Capture the cell that displays the provided text and extract its (X, Y) central coordinate. 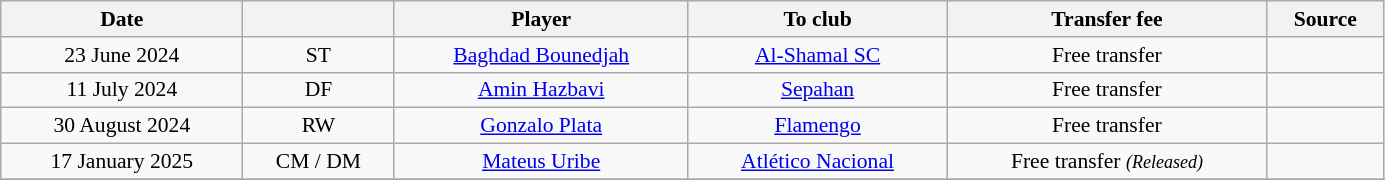
RW (318, 126)
30 August 2024 (122, 126)
Free transfer (Released) (1107, 162)
17 January 2025 (122, 162)
Baghdad Bounedjah (541, 55)
Gonzalo Plata (541, 126)
11 July 2024 (122, 90)
To club (817, 19)
Date (122, 19)
Source (1325, 19)
Al-Shamal SC (817, 55)
Sepahan (817, 90)
23 June 2024 (122, 55)
Atlético Nacional (817, 162)
Amin Hazbavi (541, 90)
Flamengo (817, 126)
ST (318, 55)
DF (318, 90)
Player (541, 19)
Mateus Uribe (541, 162)
CM / DM (318, 162)
Transfer fee (1107, 19)
